Determine the [x, y] coordinate at the center of the cell enclosing the given text.  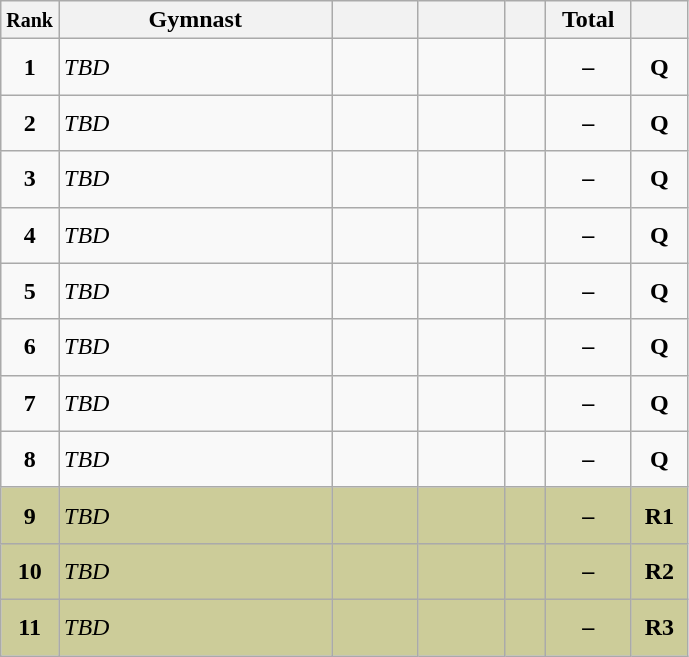
R2 [659, 571]
6 [30, 347]
R1 [659, 515]
7 [30, 403]
2 [30, 123]
Total [588, 20]
5 [30, 291]
10 [30, 571]
1 [30, 67]
R3 [659, 627]
3 [30, 179]
9 [30, 515]
Gymnast [195, 20]
8 [30, 459]
Rank [30, 20]
4 [30, 235]
11 [30, 627]
